Provide the [x, y] coordinate of the cell's center where the given text is located.  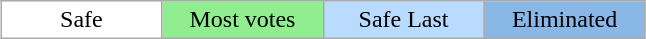
Safe Last [404, 20]
Most votes [242, 20]
Eliminated [564, 20]
Safe [82, 20]
